For the text-containing cell, return its midpoint in [X, Y] coordinate format. 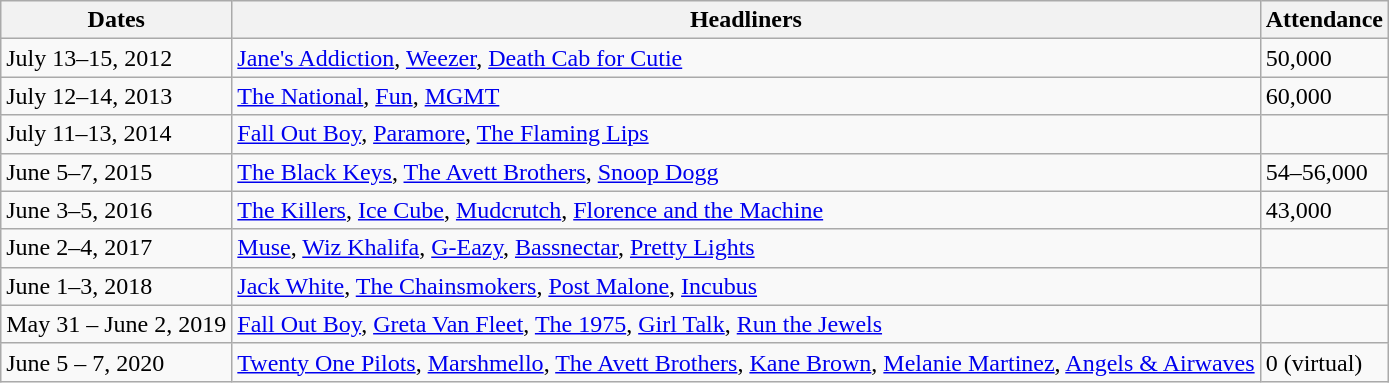
July 12–14, 2013 [116, 96]
Fall Out Boy, Paramore, The Flaming Lips [746, 134]
June 3–5, 2016 [116, 210]
July 11–13, 2014 [116, 134]
The Black Keys, The Avett Brothers, Snoop Dogg [746, 172]
50,000 [1324, 58]
The Killers, Ice Cube, Mudcrutch, Florence and the Machine [746, 210]
Attendance [1324, 20]
43,000 [1324, 210]
Muse, Wiz Khalifa, G-Eazy, Bassnectar, Pretty Lights [746, 248]
June 2–4, 2017 [116, 248]
Dates [116, 20]
Jane's Addiction, Weezer, Death Cab for Cutie [746, 58]
54–56,000 [1324, 172]
Jack White, The Chainsmokers, Post Malone, Incubus [746, 286]
June 5 – 7, 2020 [116, 362]
Fall Out Boy, Greta Van Fleet, The 1975, Girl Talk, Run the Jewels [746, 324]
June 1–3, 2018 [116, 286]
The National, Fun, MGMT [746, 96]
Headliners [746, 20]
May 31 – June 2, 2019 [116, 324]
60,000 [1324, 96]
July 13–15, 2012 [116, 58]
Twenty One Pilots, Marshmello, The Avett Brothers, Kane Brown, Melanie Martinez, Angels & Airwaves [746, 362]
0 (virtual) [1324, 362]
June 5–7, 2015 [116, 172]
